Capture the cell that displays the provided text and extract its [X, Y] central coordinate. 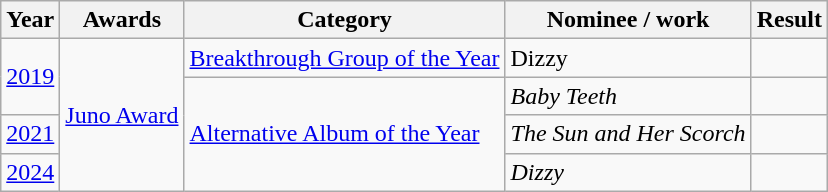
Result [789, 20]
2024 [30, 172]
Nominee / work [628, 20]
Awards [122, 20]
2019 [30, 77]
Baby Teeth [628, 96]
The Sun and Her Scorch [628, 134]
Juno Award [122, 115]
2021 [30, 134]
Year [30, 20]
Breakthrough Group of the Year [344, 58]
Alternative Album of the Year [344, 134]
Category [344, 20]
